From the cell containing the given text, extract its center point as (X, Y) coordinate. 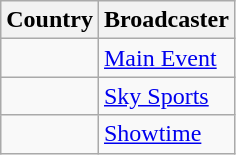
Broadcaster (166, 20)
Showtime (166, 134)
Main Event (166, 58)
Sky Sports (166, 96)
Country (50, 20)
